Search for the cell housing the specified text and yield its (X, Y) center coordinate. 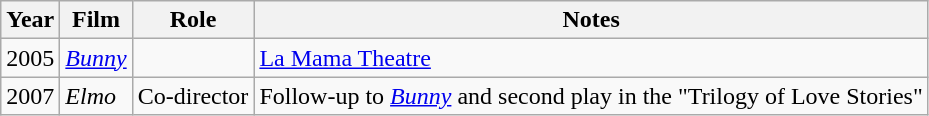
Follow-up to Bunny and second play in the "Trilogy of Love Stories" (591, 96)
2007 (30, 96)
Film (96, 20)
Elmo (96, 96)
2005 (30, 58)
Role (193, 20)
Bunny (96, 58)
Co-director (193, 96)
La Mama Theatre (591, 58)
Year (30, 20)
Notes (591, 20)
